Detect which cell encompasses the target text, then output its (x, y) center coordinate. 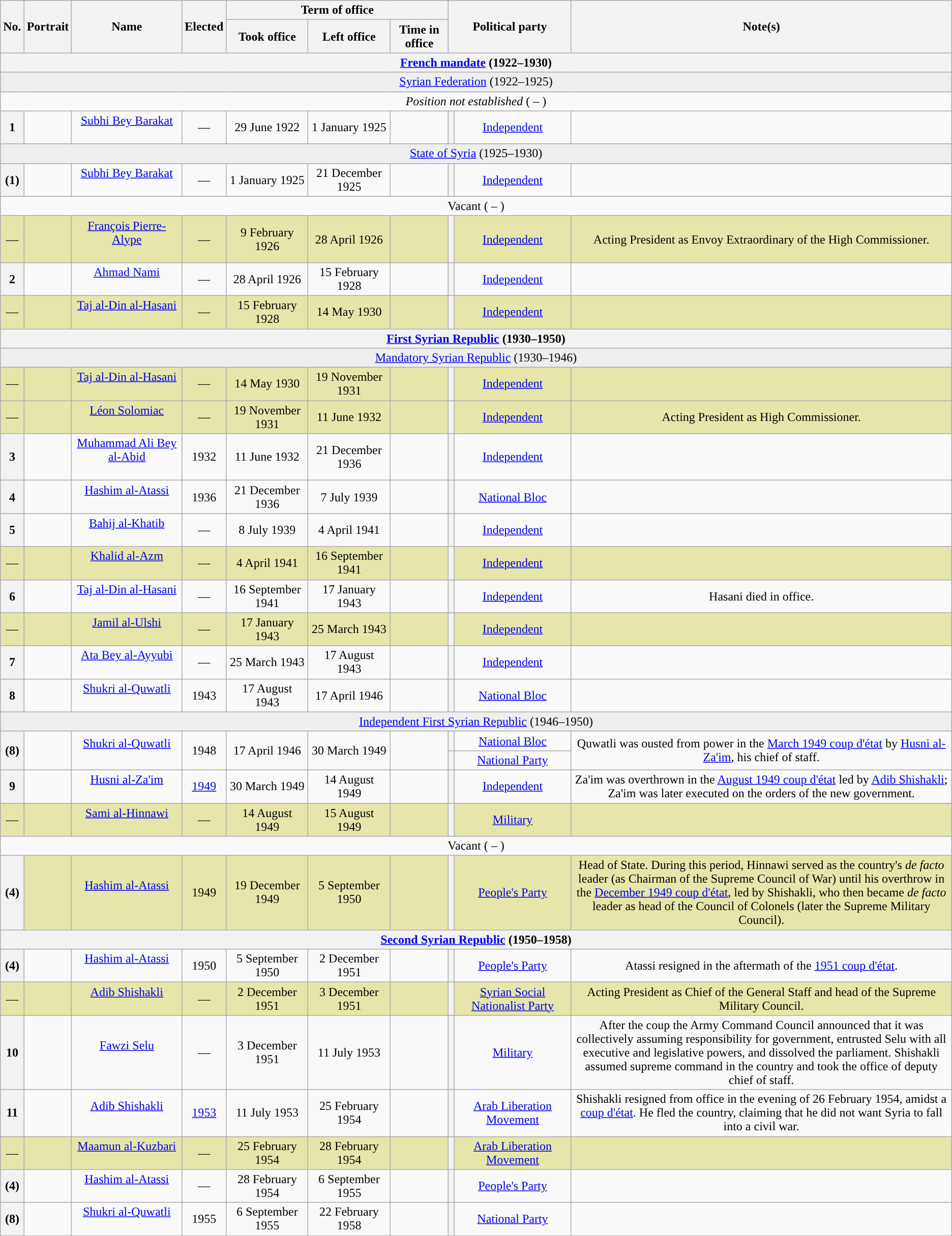
10 (12, 1052)
Name (127, 26)
1948 (204, 750)
15 August 1949 (349, 820)
Léon Solomiac (127, 417)
Political party (510, 26)
3 (12, 457)
No. (12, 26)
Jamil al-Ulshi (127, 629)
11 (12, 1113)
1953 (204, 1113)
François Pierre-Alype (127, 239)
22 February 1958 (349, 1219)
1943 (204, 696)
Hasani died in office. (761, 596)
Za'im was overthrown in the August 1949 coup d'état led by Adib Shishakli; Za'im was later executed on the orders of the new government. (761, 786)
Elected (204, 26)
Fawzi Selu (127, 1052)
Time in office (419, 37)
Note(s) (761, 26)
Atassi resigned in the aftermath of the 1951 coup d'état. (761, 966)
French mandate (1922–1930) (476, 63)
19 December 1949 (267, 893)
Acting President as Chief of the General Staff and head of the Supreme Military Council. (761, 999)
Second Syrian Republic (1950–1958) (476, 940)
State of Syria (1925–1930) (476, 154)
Quwatli was ousted from power in the March 1949 coup d'état by Husni al-Za'im, his chief of staff. (761, 750)
Term of office (338, 10)
Ahmad Nami (127, 279)
Portrait (48, 26)
7 July 1939 (349, 497)
1936 (204, 497)
8 (12, 696)
Sami al-Hinnawi (127, 820)
21 December 1925 (349, 180)
1955 (204, 1219)
(1) (12, 180)
9 (12, 786)
Acting President as High Commissioner. (761, 417)
5 (12, 530)
29 June 1922 (267, 127)
4 (12, 497)
Khalid al-Azm (127, 563)
2 (12, 279)
9 February 1926 (267, 239)
Maamun al-Kuzbari (127, 1153)
Acting President as Envoy Extraordinary of the High Commissioner. (761, 239)
Mandatory Syrian Republic (1930–1946) (476, 358)
1 (12, 127)
1950 (204, 966)
7 (12, 662)
Syrian Social Nationalist Party (513, 999)
Syrian Federation (1922–1925) (476, 82)
Muhammad Ali Bey al-Abid (127, 457)
First Syrian Republic (1930–1950) (476, 338)
8 July 1939 (267, 530)
Left office (349, 37)
Position not established ( – ) (476, 101)
Bahij al-Khatib (127, 530)
6 (12, 596)
Husni al-Za'im (127, 786)
Took office (267, 37)
Independent First Syrian Republic (1946–1950) (476, 721)
1932 (204, 457)
Ata Bey al-Ayyubi (127, 662)
